Provide the [X, Y] coordinate of the cell's center where the given text is located.  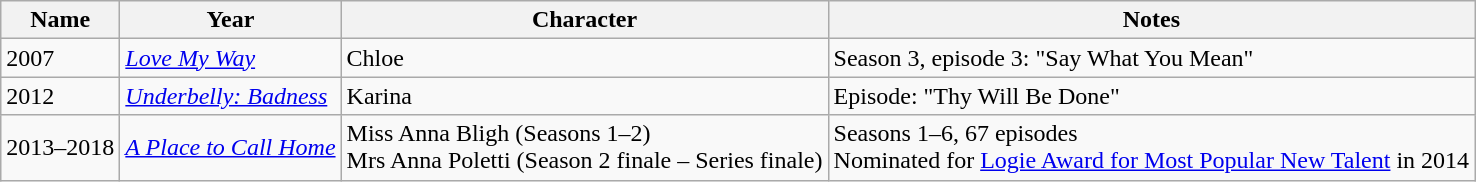
2007 [60, 58]
2012 [60, 96]
Year [230, 20]
Love My Way [230, 58]
Episode: "Thy Will Be Done" [1152, 96]
Seasons 1–6, 67 episodesNominated for Logie Award for Most Popular New Talent in 2014 [1152, 148]
Miss Anna Bligh (Seasons 1–2)Mrs Anna Poletti (Season 2 finale – Series finale) [584, 148]
Underbelly: Badness [230, 96]
Name [60, 20]
Chloe [584, 58]
Season 3, episode 3: "Say What You Mean" [1152, 58]
A Place to Call Home [230, 148]
Notes [1152, 20]
Character [584, 20]
Karina [584, 96]
2013–2018 [60, 148]
